Provide the [x, y] coordinate of the cell's center where the given text is located.  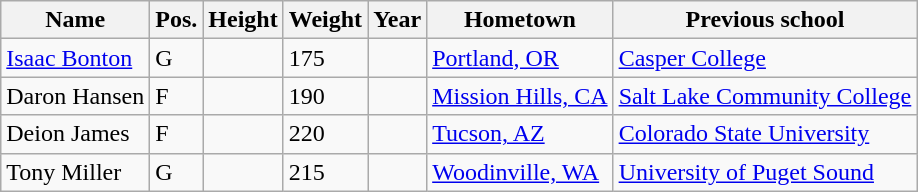
Pos. [176, 20]
175 [325, 58]
Previous school [765, 20]
Tony Miller [76, 172]
Name [76, 20]
215 [325, 172]
Height [243, 20]
Casper College [765, 58]
Weight [325, 20]
Isaac Bonton [76, 58]
Hometown [520, 20]
Mission Hills, CA [520, 96]
Daron Hansen [76, 96]
Colorado State University [765, 134]
190 [325, 96]
Tucson, AZ [520, 134]
University of Puget Sound [765, 172]
Woodinville, WA [520, 172]
220 [325, 134]
Year [398, 20]
Portland, OR [520, 58]
Deion James [76, 134]
Salt Lake Community College [765, 96]
